Capture the cell that displays the provided text and extract its [x, y] central coordinate. 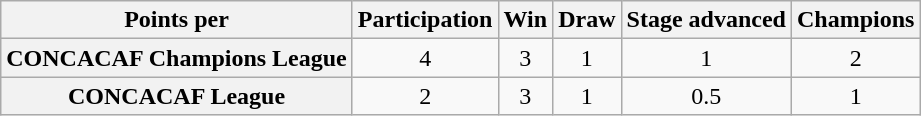
0.5 [706, 96]
4 [425, 58]
CONCACAF Champions League [177, 58]
Stage advanced [706, 20]
Participation [425, 20]
Champions [855, 20]
CONCACAF League [177, 96]
Points per [177, 20]
Draw [587, 20]
Win [526, 20]
